For the text-containing cell, return its midpoint in (x, y) coordinate format. 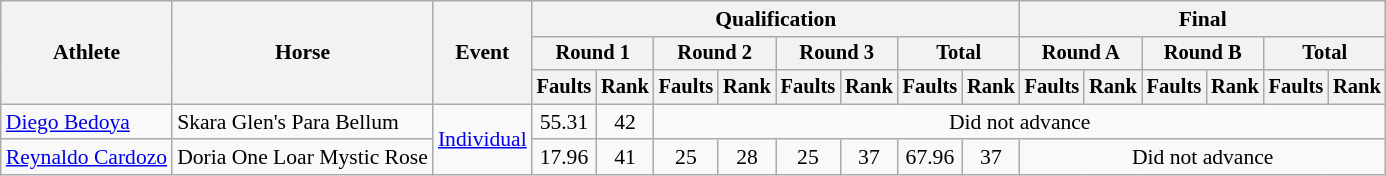
Athlete (86, 52)
Round 2 (715, 54)
Round B (1203, 54)
17.96 (564, 158)
Skara Glen's Para Bellum (302, 122)
Round 3 (837, 54)
Doria One Loar Mystic Rose (302, 158)
Final (1203, 19)
Event (482, 52)
Reynaldo Cardozo (86, 158)
Diego Bedoya (86, 122)
41 (625, 158)
Horse (302, 52)
Qualification (776, 19)
67.96 (930, 158)
Round A (1081, 54)
42 (625, 122)
55.31 (564, 122)
28 (747, 158)
Round 1 (593, 54)
Individual (482, 140)
